Search for the cell housing the specified text and yield its (X, Y) center coordinate. 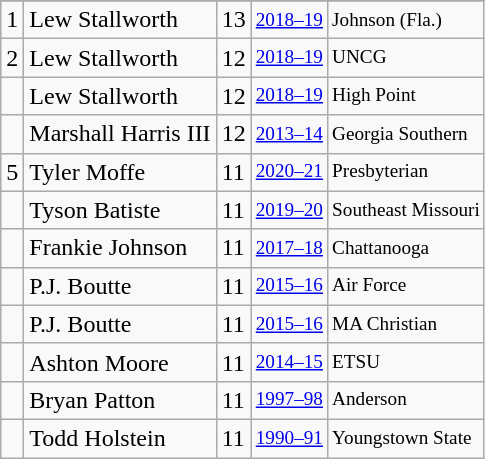
UNCG (406, 58)
13 (234, 20)
Tyson Batiste (120, 210)
1997–98 (289, 400)
Johnson (Fla.) (406, 20)
5 (12, 172)
Air Force (406, 286)
Southeast Missouri (406, 210)
Georgia Southern (406, 134)
Bryan Patton (120, 400)
2019–20 (289, 210)
1990–91 (289, 438)
Frankie Johnson (120, 248)
Presbyterian (406, 172)
Marshall Harris III (120, 134)
ETSU (406, 362)
2020–21 (289, 172)
2017–18 (289, 248)
2014–15 (289, 362)
High Point (406, 96)
Ashton Moore (120, 362)
1 (12, 20)
2 (12, 58)
2013–14 (289, 134)
Tyler Moffe (120, 172)
Youngstown State (406, 438)
Anderson (406, 400)
Chattanooga (406, 248)
Todd Holstein (120, 438)
MA Christian (406, 324)
